Detect which cell encompasses the target text, then output its [x, y] center coordinate. 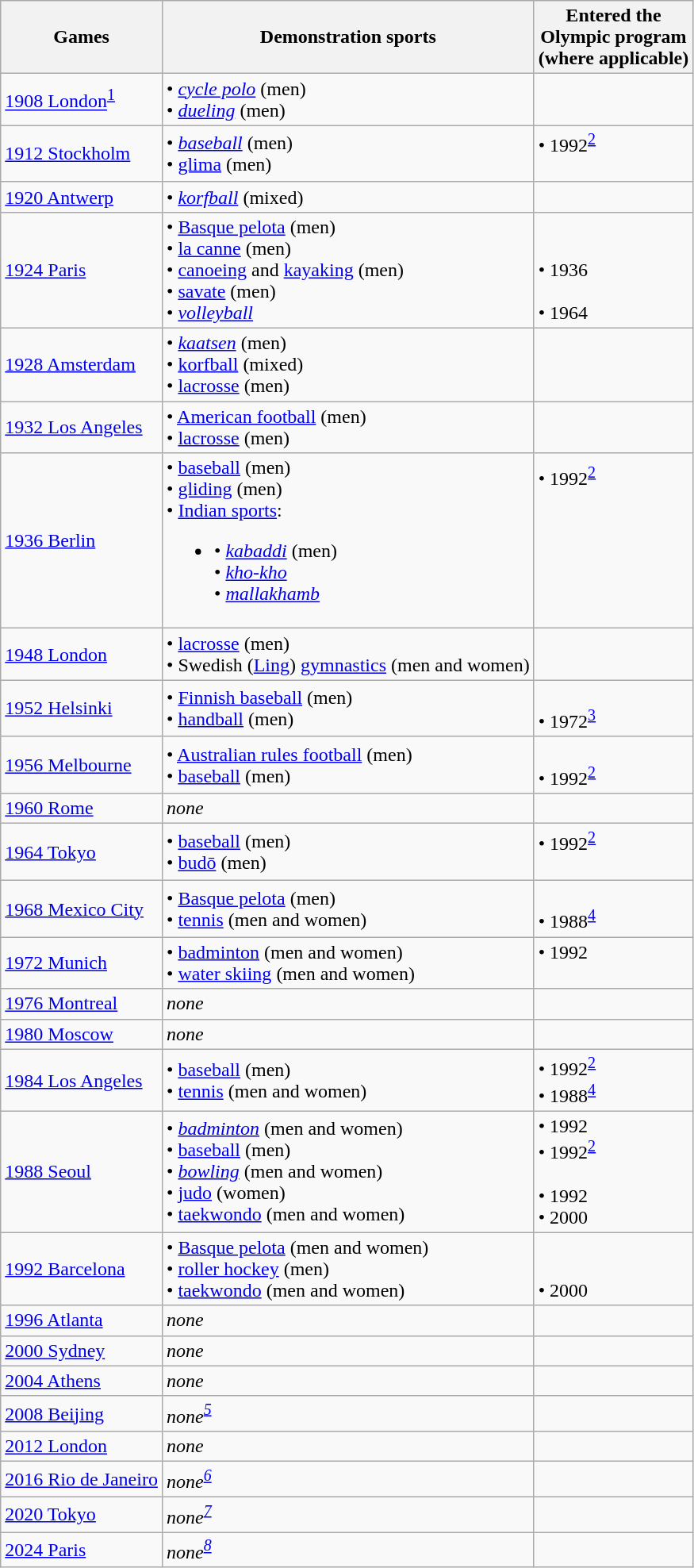
1952 Helsinki [82, 709]
• baseball (men)• tennis (men and women) [347, 1080]
2004 Athens [82, 1381]
1968 Mexico City [82, 909]
none5 [347, 1414]
1956 Melbourne [82, 765]
• baseball (men)• budō (men) [347, 852]
• badminton (men and women)• water skiing (men and women) [347, 963]
• Finnish baseball (men)• handball (men) [347, 709]
• 1992 [614, 963]
• cycle polo (men)• dueling (men) [347, 100]
1924 Paris [82, 270]
1948 London [82, 654]
1976 Montreal [82, 1004]
• baseball (men)• glima (men) [347, 154]
1988 Seoul [82, 1171]
Entered theOlympic program(where applicable) [614, 37]
• Basque pelota (men)• la canne (men)• canoeing and kayaking (men)• savate (men)• volleyball [347, 270]
• badminton (men and women)• baseball (men)• bowling (men and women)• judo (women)• taekwondo (men and women) [347, 1171]
Demonstration sports [347, 37]
• lacrosse (men)• Swedish (Ling) gymnastics (men and women) [347, 654]
2012 London [82, 1447]
1908 London1 [82, 100]
• baseball (men)• gliding (men)• Indian sports:• kabaddi (men)• kho-kho • mallakhamb [347, 541]
• kaatsen (men)• korfball (mixed)• lacrosse (men) [347, 365]
• Basque pelota (men and women)• roller hockey (men)• taekwondo (men and women) [347, 1269]
1920 Antwerp [82, 197]
2000 Sydney [82, 1351]
• 19723 [614, 709]
1936 Berlin [82, 541]
1972 Munich [82, 963]
1912 Stockholm [82, 154]
• korfball (mixed) [347, 197]
1928 Amsterdam [82, 365]
none7 [347, 1514]
1992 Barcelona [82, 1269]
1960 Rome [82, 809]
2024 Paris [82, 1551]
none6 [347, 1479]
1964 Tokyo [82, 852]
• Basque pelota (men)• tennis (men and women) [347, 909]
none8 [347, 1551]
• 19922• 19884 [614, 1080]
• 2000 [614, 1269]
1980 Moscow [82, 1034]
1996 Atlanta [82, 1320]
1932 Los Angeles [82, 427]
1984 Los Angeles [82, 1080]
2020 Tokyo [82, 1514]
• 1992• 19922• 1992• 2000 [614, 1171]
• 1936• 1964 [614, 270]
2016 Rio de Janeiro [82, 1479]
• American football (men)• lacrosse (men) [347, 427]
Games [82, 37]
• Australian rules football (men)• baseball (men) [347, 765]
2008 Beijing [82, 1414]
• 19884 [614, 909]
